Provide the [x, y] coordinate of the cell's center where the given text is located.  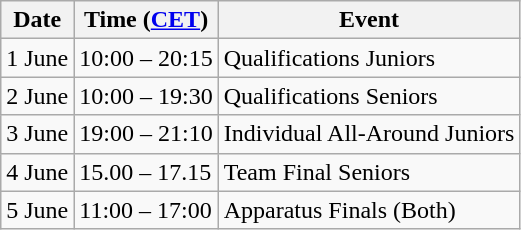
Event [369, 20]
10:00 – 20:15 [146, 58]
4 June [38, 172]
3 June [38, 134]
Apparatus Finals (Both) [369, 210]
Qualifications Seniors [369, 96]
Date [38, 20]
11:00 – 17:00 [146, 210]
Individual All-Around Juniors [369, 134]
1 June [38, 58]
15.00 – 17.15 [146, 172]
19:00 – 21:10 [146, 134]
Team Final Seniors [369, 172]
Qualifications Juniors [369, 58]
10:00 – 19:30 [146, 96]
Time (CET) [146, 20]
2 June [38, 96]
5 June [38, 210]
